Scan for the cell matching the given text and deliver its [x, y] coordinate at center. 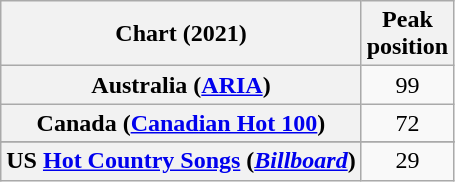
29 [407, 161]
Australia (ARIA) [181, 85]
Chart (2021) [181, 34]
72 [407, 123]
99 [407, 85]
Canada (Canadian Hot 100) [181, 123]
US Hot Country Songs (Billboard) [181, 161]
Peakposition [407, 34]
